Locate the cell with the specified text and output its (x, y) center coordinate. 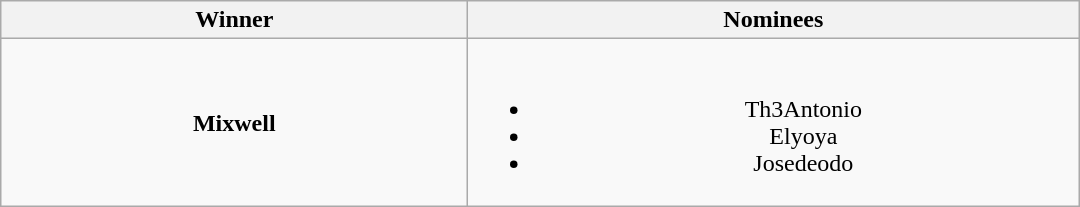
Winner (234, 20)
Mixwell (234, 122)
Nominees (774, 20)
Th3Antonio Elyoya Josedeodo (774, 122)
